Pinpoint the cell where the given text exists, returning its [X, Y] midpoint coordinate. 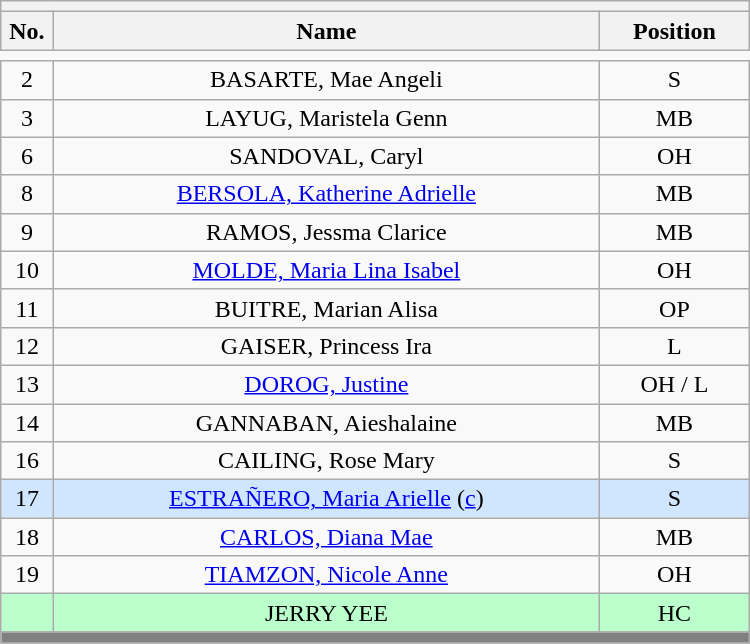
OH / L [675, 384]
OP [675, 308]
10 [27, 270]
6 [27, 156]
14 [27, 423]
L [675, 346]
TIAMZON, Nicole Anne [326, 575]
13 [27, 384]
Position [675, 31]
BERSOLA, Katherine Adrielle [326, 194]
3 [27, 118]
GANNABAN, Aieshalaine [326, 423]
LAYUG, Maristela Genn [326, 118]
16 [27, 461]
CARLOS, Diana Mae [326, 537]
DOROG, Justine [326, 384]
8 [27, 194]
BUITRE, Marian Alisa [326, 308]
RAMOS, Jessma Clarice [326, 232]
19 [27, 575]
11 [27, 308]
MOLDE, Maria Lina Isabel [326, 270]
17 [27, 499]
ESTRAÑERO, Maria Arielle (c) [326, 499]
9 [27, 232]
JERRY YEE [326, 613]
Name [326, 31]
SANDOVAL, Caryl [326, 156]
BASARTE, Mae Angeli [326, 80]
CAILING, Rose Mary [326, 461]
GAISER, Princess Ira [326, 346]
No. [27, 31]
HC [675, 613]
12 [27, 346]
18 [27, 537]
2 [27, 80]
